Detect which cell encompasses the target text, then output its (x, y) center coordinate. 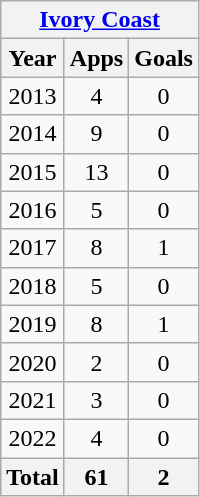
Goals (164, 58)
2015 (33, 172)
Year (33, 58)
2017 (33, 248)
3 (96, 400)
2014 (33, 134)
9 (96, 134)
2019 (33, 324)
2018 (33, 286)
2022 (33, 438)
2013 (33, 96)
Ivory Coast (100, 20)
Apps (96, 58)
Total (33, 477)
2020 (33, 362)
2016 (33, 210)
13 (96, 172)
61 (96, 477)
2021 (33, 400)
